Capture the cell that displays the provided text and extract its (x, y) central coordinate. 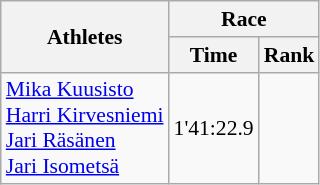
Mika KuusistoHarri KirvesniemiJari RäsänenJari Isometsä (85, 128)
Time (214, 55)
Rank (290, 55)
1'41:22.9 (214, 128)
Race (244, 19)
Athletes (85, 36)
